Scan for the cell matching the given text and deliver its (x, y) coordinate at center. 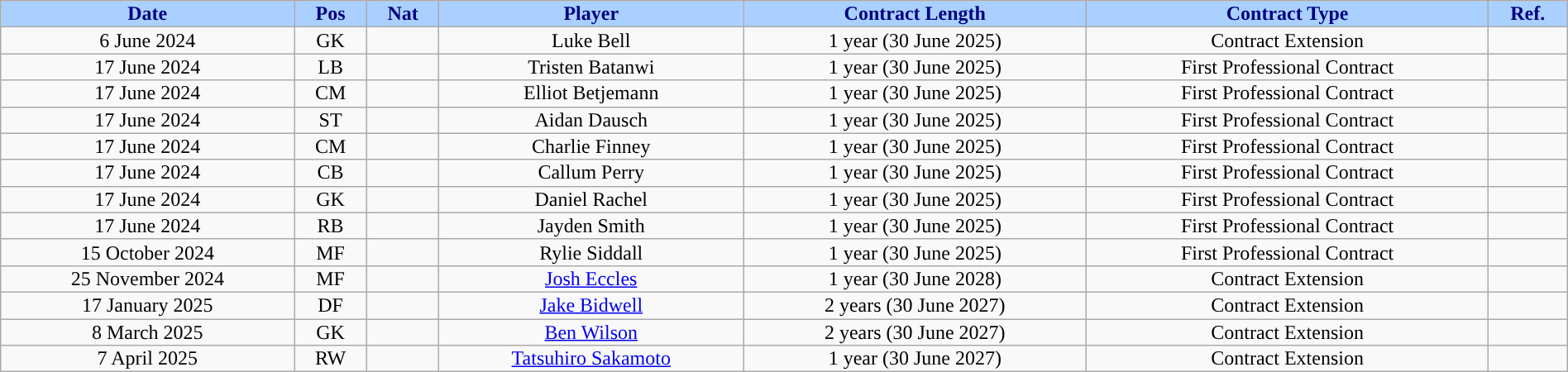
1 year (30 June 2028) (915, 279)
Tristen Batanwi (591, 67)
LB (331, 67)
CB (331, 173)
Contract Type (1287, 14)
Rylie Siddall (591, 252)
15 October 2024 (147, 252)
25 November 2024 (147, 279)
Elliot Betjemann (591, 93)
Daniel Rachel (591, 199)
Ben Wilson (591, 332)
Pos (331, 14)
RW (331, 359)
Date (147, 14)
Josh Eccles (591, 279)
8 March 2025 (147, 332)
6 June 2024 (147, 41)
ST (331, 120)
7 April 2025 (147, 359)
1 year (30 June 2027) (915, 359)
Jake Bidwell (591, 305)
17 January 2025 (147, 305)
Jayden Smith (591, 226)
Aidan Dausch (591, 120)
Ref. (1527, 14)
Nat (403, 14)
Charlie Finney (591, 146)
Contract Length (915, 14)
Callum Perry (591, 173)
Luke Bell (591, 41)
Player (591, 14)
RB (331, 226)
Tatsuhiro Sakamoto (591, 359)
DF (331, 305)
